Detect which cell encompasses the target text, then output its (x, y) center coordinate. 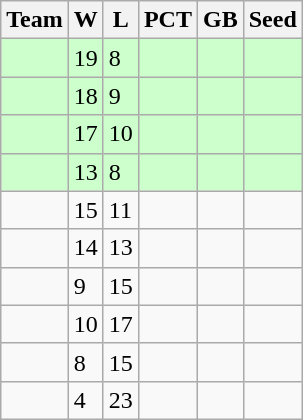
4 (86, 400)
Team (35, 20)
L (120, 20)
W (86, 20)
14 (86, 248)
18 (86, 96)
23 (120, 400)
19 (86, 58)
11 (120, 210)
PCT (168, 20)
Seed (272, 20)
GB (220, 20)
